Output the (x, y) coordinate of the center of the cell containing the given text.  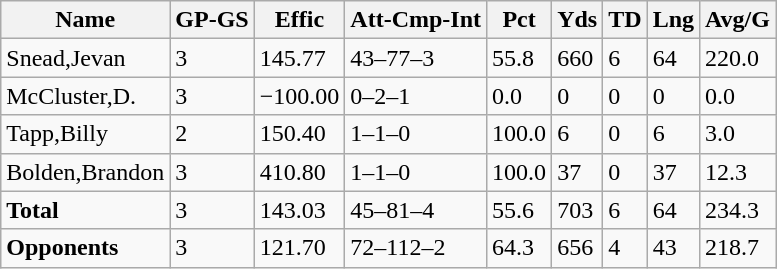
Avg/G (738, 20)
2 (212, 134)
150.40 (300, 134)
Bolden,Brandon (86, 172)
656 (578, 248)
TD (625, 20)
55.6 (520, 210)
Lng (673, 20)
218.7 (738, 248)
Total (86, 210)
143.03 (300, 210)
4 (625, 248)
703 (578, 210)
0–2–1 (416, 96)
Tapp,Billy (86, 134)
64.3 (520, 248)
121.70 (300, 248)
Opponents (86, 248)
12.3 (738, 172)
660 (578, 58)
GP-GS (212, 20)
3.0 (738, 134)
Name (86, 20)
410.80 (300, 172)
43–77–3 (416, 58)
145.77 (300, 58)
Att-Cmp-Int (416, 20)
Yds (578, 20)
Pct (520, 20)
55.8 (520, 58)
220.0 (738, 58)
McCluster,D. (86, 96)
−100.00 (300, 96)
45–81–4 (416, 210)
43 (673, 248)
Snead,Jevan (86, 58)
72–112–2 (416, 248)
Effic (300, 20)
234.3 (738, 210)
